Detect which cell encompasses the target text, then output its (X, Y) center coordinate. 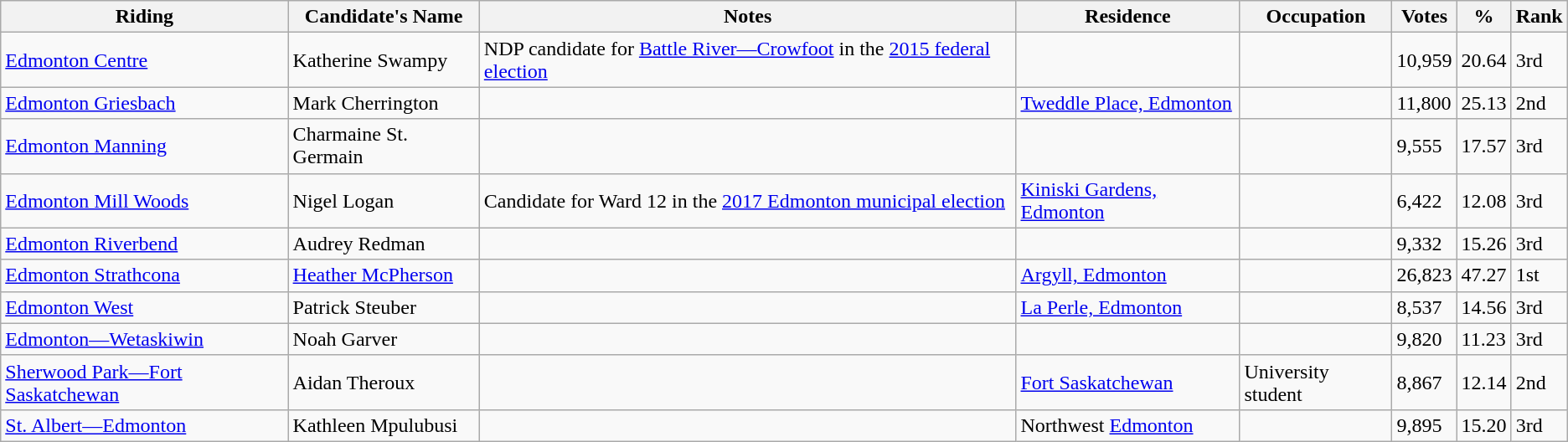
Notes (747, 17)
Aidan Theroux (384, 382)
9,332 (1424, 244)
10,959 (1424, 60)
Fort Saskatchewan (1127, 382)
25.13 (1484, 103)
Mark Cherrington (384, 103)
8,537 (1424, 307)
NDP candidate for Battle River—Crowfoot in the 2015 federal election (747, 60)
Northwest Edmonton (1127, 425)
Argyll, Edmonton (1127, 275)
Katherine Swampy (384, 60)
Candidate's Name (384, 17)
17.57 (1484, 146)
11,800 (1424, 103)
Edmonton West (144, 307)
Heather McPherson (384, 275)
St. Albert—Edmonton (144, 425)
Votes (1424, 17)
15.20 (1484, 425)
15.26 (1484, 244)
Edmonton Centre (144, 60)
12.14 (1484, 382)
Edmonton—Wetaskiwin (144, 339)
20.64 (1484, 60)
Candidate for Ward 12 in the 2017 Edmonton municipal election (747, 201)
Kathleen Mpulubusi (384, 425)
Edmonton Mill Woods (144, 201)
14.56 (1484, 307)
Patrick Steuber (384, 307)
La Perle, Edmonton (1127, 307)
Residence (1127, 17)
1st (1540, 275)
Edmonton Manning (144, 146)
Tweddle Place, Edmonton (1127, 103)
Audrey Redman (384, 244)
12.08 (1484, 201)
Rank (1540, 17)
% (1484, 17)
Sherwood Park—Fort Saskatchewan (144, 382)
11.23 (1484, 339)
Nigel Logan (384, 201)
47.27 (1484, 275)
Edmonton Strathcona (144, 275)
9,820 (1424, 339)
University student (1316, 382)
6,422 (1424, 201)
Kiniski Gardens, Edmonton (1127, 201)
Edmonton Riverbend (144, 244)
Occupation (1316, 17)
26,823 (1424, 275)
Charmaine St. Germain (384, 146)
9,555 (1424, 146)
Riding (144, 17)
Edmonton Griesbach (144, 103)
9,895 (1424, 425)
8,867 (1424, 382)
Noah Garver (384, 339)
